Extract the [X, Y] coordinate from the center of the cell holding the provided text.  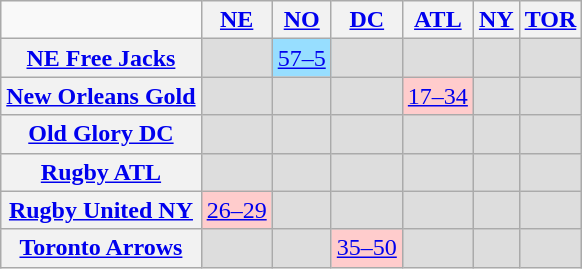
NE [236, 20]
Rugby ATL [101, 172]
NE Free Jacks [101, 58]
NO [302, 20]
57–5 [302, 58]
26–29 [236, 210]
NY [496, 20]
TOR [550, 20]
DC [366, 20]
New Orleans Gold [101, 96]
Toronto Arrows [101, 248]
17–34 [438, 96]
35–50 [366, 248]
Old Glory DC [101, 134]
Rugby United NY [101, 210]
ATL [438, 20]
